From the cell containing the given text, extract its center point as (X, Y) coordinate. 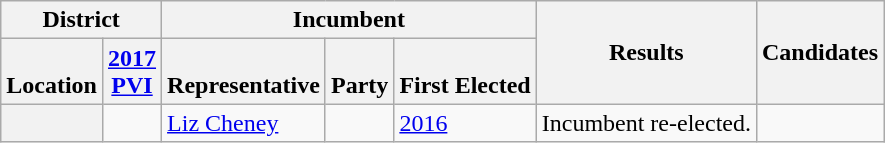
Party (359, 72)
2017PVI (132, 72)
Results (646, 52)
2016 (465, 123)
Candidates (820, 52)
Incumbent re-elected. (646, 123)
Liz Cheney (244, 123)
Location (52, 72)
First Elected (465, 72)
Representative (244, 72)
District (82, 20)
Incumbent (350, 20)
